Provide the [x, y] coordinate of the cell's center where the given text is located.  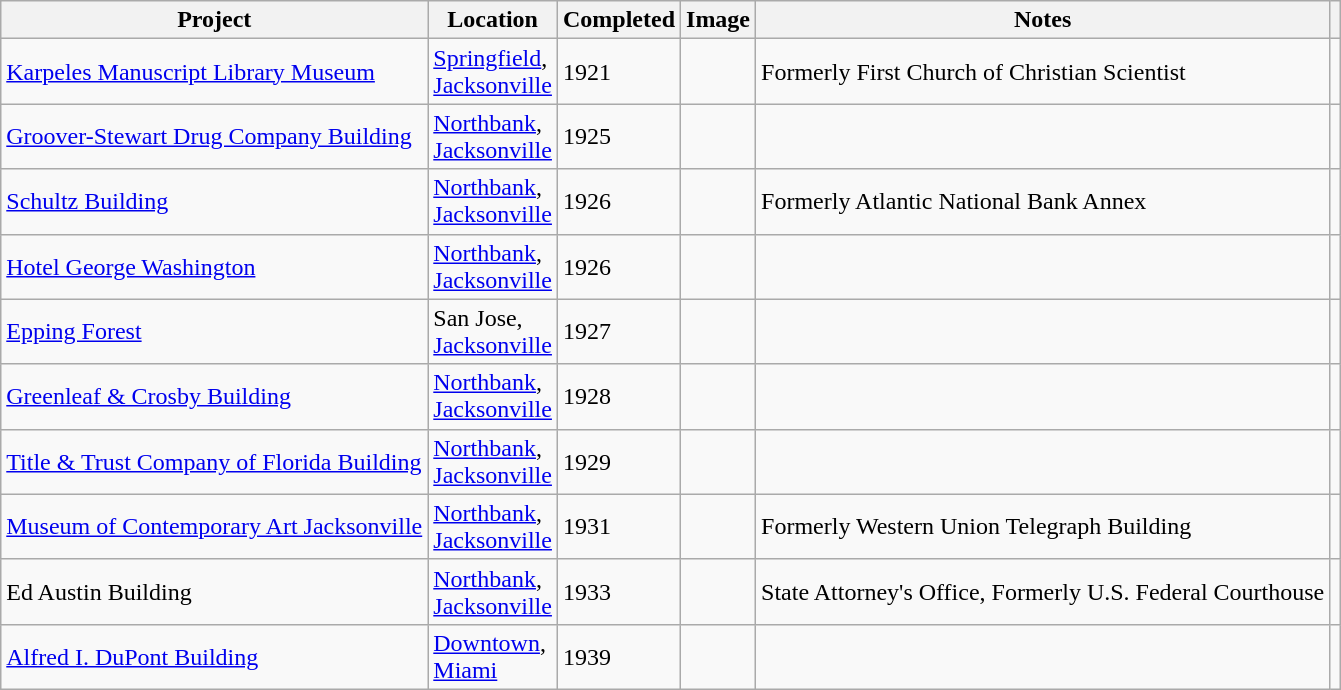
Downtown,Miami [493, 656]
Greenleaf & Crosby Building [214, 396]
State Attorney's Office, Formerly U.S. Federal Courthouse [1043, 592]
1933 [618, 592]
Springfield,Jacksonville [493, 72]
1931 [618, 526]
1928 [618, 396]
Formerly Atlantic National Bank Annex [1043, 202]
Formerly First Church of Christian Scientist [1043, 72]
Formerly Western Union Telegraph Building [1043, 526]
1921 [618, 72]
Schultz Building [214, 202]
Museum of Contemporary Art Jacksonville [214, 526]
Groover-Stewart Drug Company Building [214, 136]
Alfred I. DuPont Building [214, 656]
Epping Forest [214, 332]
Title & Trust Company of Florida Building [214, 462]
Karpeles Manuscript Library Museum [214, 72]
Project [214, 20]
Notes [1043, 20]
Image [718, 20]
Hotel George Washington [214, 266]
1927 [618, 332]
Ed Austin Building [214, 592]
1929 [618, 462]
San Jose,Jacksonville [493, 332]
1925 [618, 136]
Completed [618, 20]
1939 [618, 656]
Location [493, 20]
